Identify which cell holds the provided text, then report its [x, y] central coordinate. 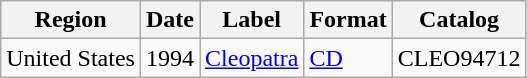
Label [252, 20]
Date [170, 20]
CD [348, 58]
CLEO94712 [459, 58]
1994 [170, 58]
Format [348, 20]
Cleopatra [252, 58]
Region [71, 20]
Catalog [459, 20]
United States [71, 58]
